Scan for the cell matching the given text and deliver its [x, y] coordinate at center. 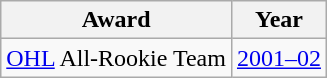
OHL All-Rookie Team [116, 58]
2001–02 [278, 58]
Year [278, 20]
Award [116, 20]
